Capture the cell that displays the provided text and extract its [x, y] central coordinate. 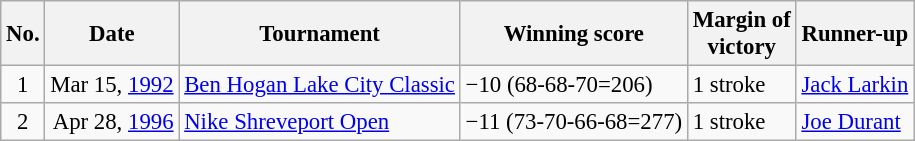
Ben Hogan Lake City Classic [320, 85]
Tournament [320, 34]
−10 (68-68-70=206) [574, 85]
Joe Durant [854, 122]
Mar 15, 1992 [112, 85]
−11 (73-70-66-68=277) [574, 122]
Nike Shreveport Open [320, 122]
2 [23, 122]
Margin ofvictory [742, 34]
No. [23, 34]
Runner-up [854, 34]
Date [112, 34]
Apr 28, 1996 [112, 122]
Winning score [574, 34]
Jack Larkin [854, 85]
1 [23, 85]
